Search for the cell housing the specified text and yield its [x, y] center coordinate. 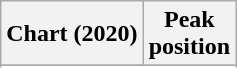
Peakposition [189, 34]
Chart (2020) [72, 34]
